Identify which cell holds the provided text, then report its [X, Y] central coordinate. 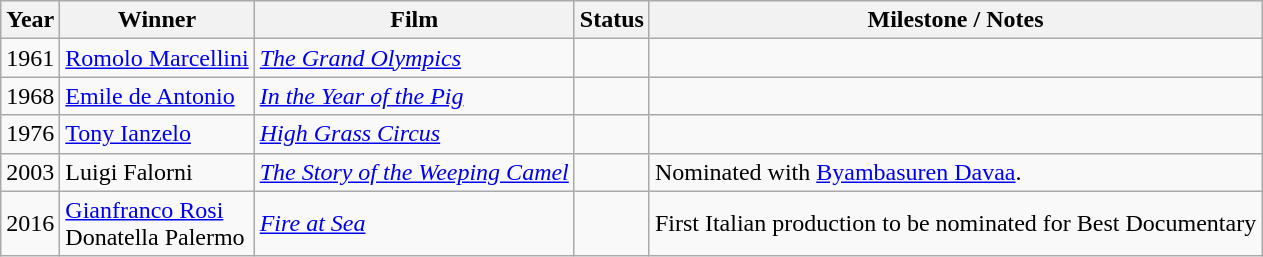
Nominated with Byambasuren Davaa. [955, 172]
Emile de Antonio [157, 96]
Winner [157, 20]
In the Year of the Pig [414, 96]
Status [612, 20]
1976 [30, 134]
Luigi Falorni [157, 172]
Fire at Sea [414, 224]
Romolo Marcellini [157, 58]
The Story of the Weeping Camel [414, 172]
Film [414, 20]
1968 [30, 96]
Tony Ianzelo [157, 134]
First Italian production to be nominated for Best Documentary [955, 224]
Gianfranco RosiDonatella Palermo [157, 224]
Milestone / Notes [955, 20]
High Grass Circus [414, 134]
2016 [30, 224]
The Grand Olympics [414, 58]
Year [30, 20]
2003 [30, 172]
1961 [30, 58]
